Identify which cell holds the provided text, then report its (x, y) central coordinate. 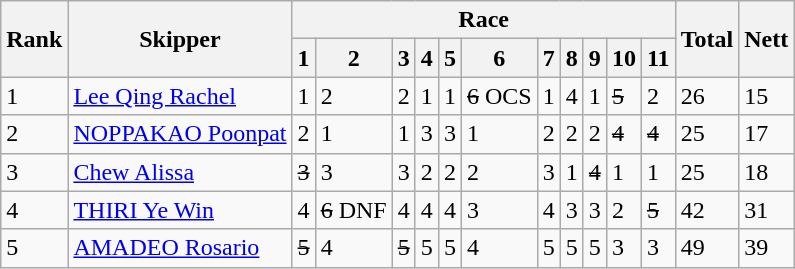
NOPPAKAO Poonpat (180, 134)
Lee Qing Rachel (180, 96)
31 (766, 210)
15 (766, 96)
39 (766, 248)
AMADEO Rosario (180, 248)
17 (766, 134)
8 (572, 58)
6 OCS (499, 96)
42 (707, 210)
9 (594, 58)
18 (766, 172)
Chew Alissa (180, 172)
Nett (766, 39)
10 (624, 58)
6 DNF (354, 210)
Total (707, 39)
11 (658, 58)
26 (707, 96)
Skipper (180, 39)
49 (707, 248)
Rank (34, 39)
Race (484, 20)
6 (499, 58)
THIRI Ye Win (180, 210)
7 (548, 58)
